Identify which cell holds the provided text, then report its [x, y] central coordinate. 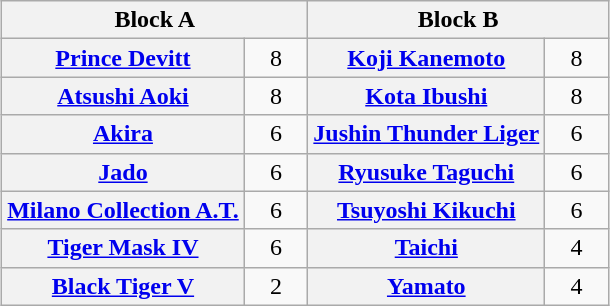
Kota Ibushi [426, 96]
Black Tiger V [124, 286]
Tsuyoshi Kikuchi [426, 210]
Prince Devitt [124, 58]
Ryusuke Taguchi [426, 172]
Atsushi Aoki [124, 96]
2 [276, 286]
Milano Collection A.T. [124, 210]
Block A [155, 20]
Block B [458, 20]
Taichi [426, 248]
Koji Kanemoto [426, 58]
Jushin Thunder Liger [426, 134]
Jado [124, 172]
Akira [124, 134]
Tiger Mask IV [124, 248]
Yamato [426, 286]
